Output the [x, y] coordinate of the center of the cell containing the given text.  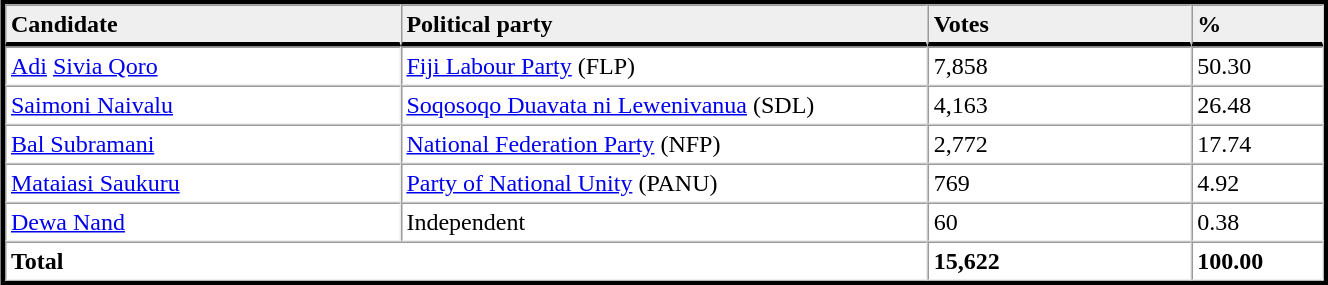
Party of National Unity (PANU) [664, 184]
50.30 [1257, 66]
100.00 [1257, 262]
Political party [664, 25]
National Federation Party (NFP) [664, 144]
2,772 [1060, 144]
15,622 [1060, 262]
Fiji Labour Party (FLP) [664, 66]
Adi Sivia Qoro [202, 66]
Total [466, 262]
17.74 [1257, 144]
7,858 [1060, 66]
769 [1060, 184]
60 [1060, 222]
4,163 [1060, 106]
Mataiasi Saukuru [202, 184]
Dewa Nand [202, 222]
% [1257, 25]
0.38 [1257, 222]
26.48 [1257, 106]
Votes [1060, 25]
Independent [664, 222]
4.92 [1257, 184]
Bal Subramani [202, 144]
Saimoni Naivalu [202, 106]
Candidate [202, 25]
Soqosoqo Duavata ni Lewenivanua (SDL) [664, 106]
